Output the [x, y] coordinate of the center of the cell containing the given text.  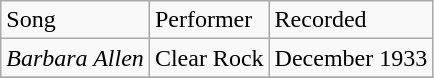
Barbara Allen [76, 58]
December 1933 [351, 58]
Performer [209, 20]
Recorded [351, 20]
Song [76, 20]
Clear Rock [209, 58]
